Detect which cell encompasses the target text, then output its (X, Y) center coordinate. 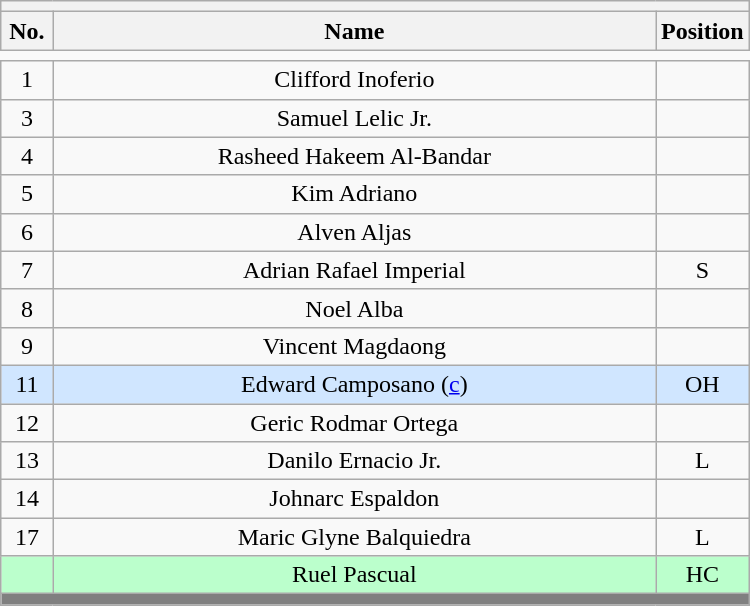
5 (27, 194)
Alven Aljas (354, 232)
HC (703, 575)
S (703, 270)
9 (27, 346)
Position (703, 31)
Samuel Lelic Jr. (354, 118)
8 (27, 308)
1 (27, 80)
6 (27, 232)
Vincent Magdaong (354, 346)
Adrian Rafael Imperial (354, 270)
Johnarc Espaldon (354, 499)
Rasheed Hakeem Al-Bandar (354, 156)
11 (27, 384)
Maric Glyne Balquiedra (354, 537)
OH (703, 384)
7 (27, 270)
Kim Adriano (354, 194)
Geric Rodmar Ortega (354, 423)
13 (27, 461)
Danilo Ernacio Jr. (354, 461)
Noel Alba (354, 308)
3 (27, 118)
12 (27, 423)
Name (354, 31)
Ruel Pascual (354, 575)
No. (27, 31)
4 (27, 156)
Clifford Inoferio (354, 80)
Edward Camposano (c) (354, 384)
17 (27, 537)
14 (27, 499)
